Return the (X, Y) coordinate for the center point of the cell that contains the specified text.  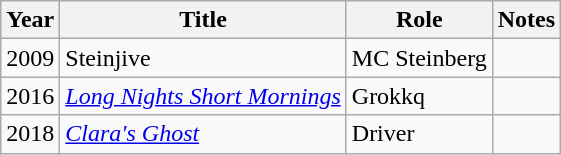
Year (30, 20)
2009 (30, 58)
Driver (419, 134)
2016 (30, 96)
2018 (30, 134)
Clara's Ghost (203, 134)
Notes (526, 20)
Steinjive (203, 58)
MC Steinberg (419, 58)
Role (419, 20)
Title (203, 20)
Long Nights Short Mornings (203, 96)
Grokkq (419, 96)
